Identify which cell holds the provided text, then report its [X, Y] central coordinate. 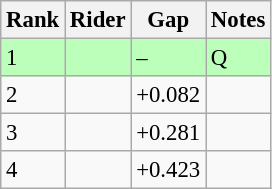
2 [33, 95]
– [168, 58]
+0.423 [168, 170]
Gap [168, 20]
+0.082 [168, 95]
3 [33, 133]
1 [33, 58]
+0.281 [168, 133]
Notes [238, 20]
Rider [98, 20]
Q [238, 58]
Rank [33, 20]
4 [33, 170]
